Scan for the cell matching the given text and deliver its (x, y) coordinate at center. 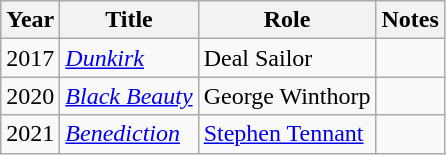
2020 (30, 96)
Notes (410, 20)
2017 (30, 58)
Stephen Tennant (287, 134)
Deal Sailor (287, 58)
Year (30, 20)
George Winthorp (287, 96)
Dunkirk (129, 58)
Role (287, 20)
Black Beauty (129, 96)
Title (129, 20)
Benediction (129, 134)
2021 (30, 134)
